Locate the cell with the specified text and output its (x, y) center coordinate. 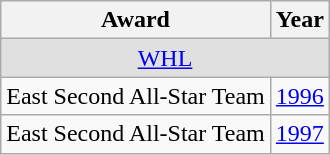
WHL (166, 58)
Award (136, 20)
1997 (300, 134)
Year (300, 20)
1996 (300, 96)
